Identify which cell holds the provided text, then report its (x, y) central coordinate. 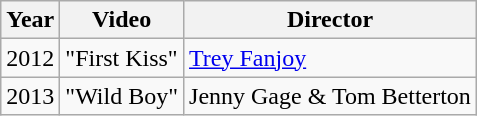
Video (122, 20)
Trey Fanjoy (330, 58)
Director (330, 20)
"First Kiss" (122, 58)
2013 (30, 96)
2012 (30, 58)
Jenny Gage & Tom Betterton (330, 96)
Year (30, 20)
"Wild Boy" (122, 96)
